Detect which cell encompasses the target text, then output its [x, y] center coordinate. 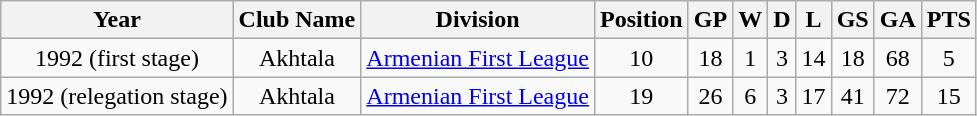
D [782, 20]
PTS [948, 20]
10 [641, 58]
Year [117, 20]
L [814, 20]
1992 (relegation stage) [117, 96]
17 [814, 96]
GP [710, 20]
6 [750, 96]
19 [641, 96]
Position [641, 20]
15 [948, 96]
68 [898, 58]
72 [898, 96]
1992 (first stage) [117, 58]
GA [898, 20]
1 [750, 58]
GS [852, 20]
Division [478, 20]
W [750, 20]
Club Name [297, 20]
26 [710, 96]
5 [948, 58]
41 [852, 96]
14 [814, 58]
